Determine the (x, y) coordinate at the center of the cell enclosing the given text.  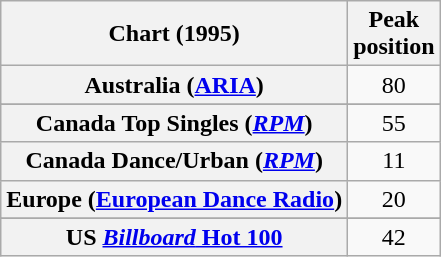
Canada Top Singles (RPM) (174, 123)
Canada Dance/Urban (RPM) (174, 161)
11 (394, 161)
Europe (European Dance Radio) (174, 199)
Chart (1995) (174, 34)
55 (394, 123)
20 (394, 199)
42 (394, 237)
Peakposition (394, 34)
US Billboard Hot 100 (174, 237)
80 (394, 85)
Australia (ARIA) (174, 85)
